Locate the cell with the specified text and output its [X, Y] center coordinate. 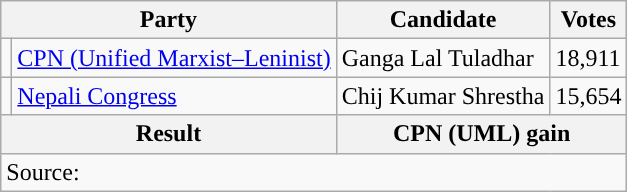
Nepali Congress [174, 96]
18,911 [588, 58]
Party [168, 20]
Result [168, 134]
Source: [314, 172]
Candidate [443, 20]
CPN (UML) gain [482, 134]
Ganga Lal Tuladhar [443, 58]
Votes [588, 20]
Chij Kumar Shrestha [443, 96]
15,654 [588, 96]
CPN (Unified Marxist–Leninist) [174, 58]
